For the text-containing cell, return its midpoint in (x, y) coordinate format. 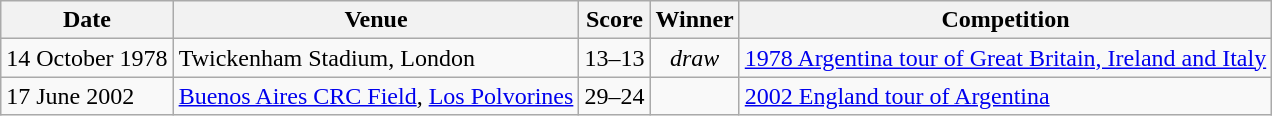
Buenos Aires CRC Field, Los Polvorines (376, 96)
14 October 1978 (87, 58)
17 June 2002 (87, 96)
Winner (694, 20)
2002 England tour of Argentina (1005, 96)
Date (87, 20)
1978 Argentina tour of Great Britain, Ireland and Italy (1005, 58)
Venue (376, 20)
13–13 (614, 58)
Competition (1005, 20)
29–24 (614, 96)
Score (614, 20)
draw (694, 58)
Twickenham Stadium, London (376, 58)
